Find where the given text appears and provide that cell's center as [X, Y] coordinate. 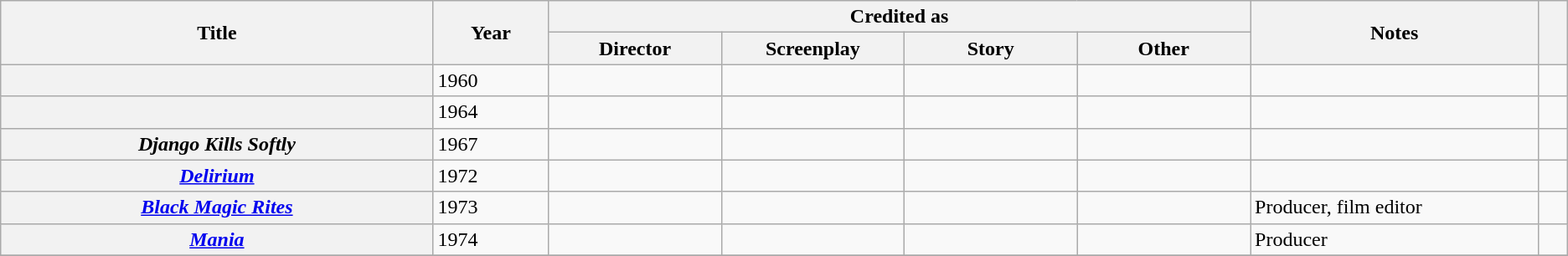
1972 [491, 176]
Delirium [217, 176]
Story [992, 49]
Year [491, 33]
Screenplay [812, 49]
Producer, film editor [1395, 207]
1973 [491, 207]
Credited as [900, 17]
1960 [491, 80]
Mania [217, 239]
Producer [1395, 239]
Black Magic Rites [217, 207]
Director [635, 49]
Other [1164, 49]
1974 [491, 239]
1964 [491, 112]
Notes [1395, 33]
Django Kills Softly [217, 144]
Title [217, 33]
1967 [491, 144]
